Locate the cell with the specified text and output its [x, y] center coordinate. 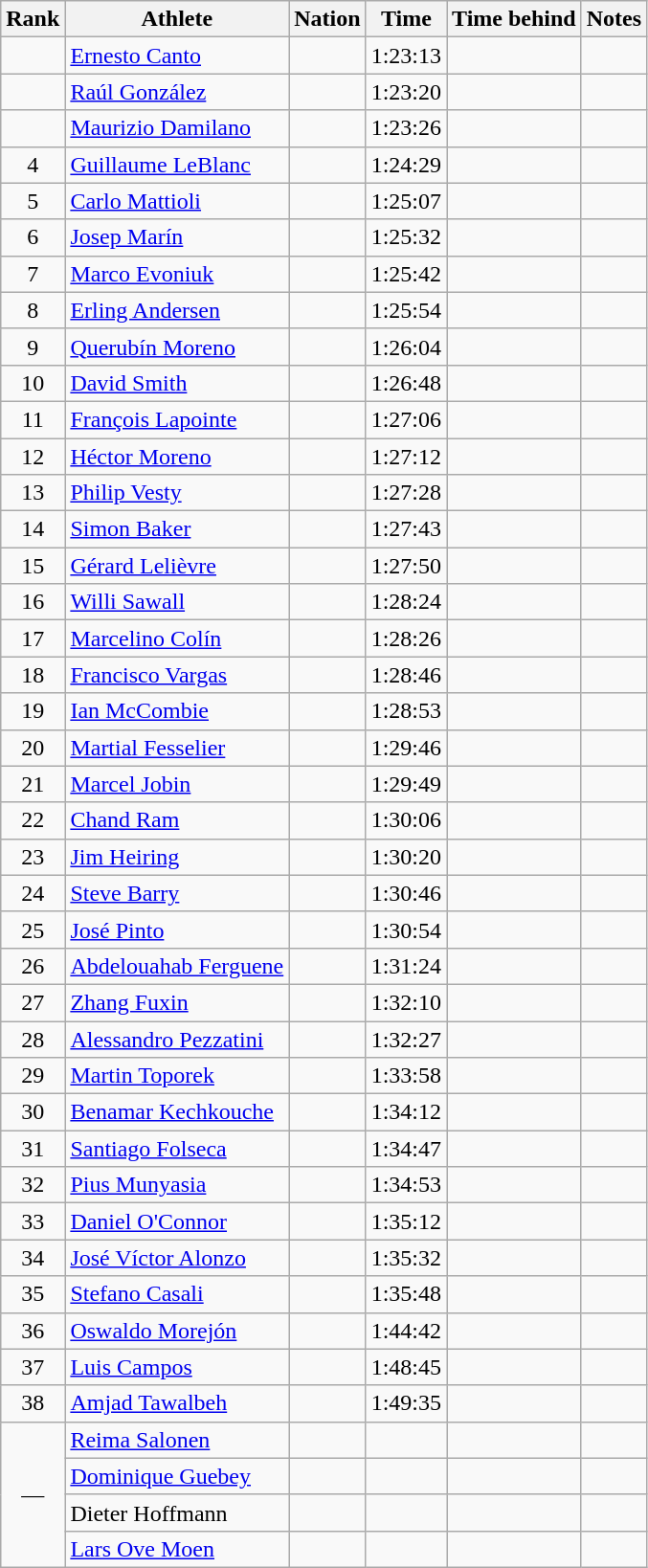
Dieter Hoffmann [177, 1512]
Stefano Casali [177, 1294]
15 [33, 566]
1:28:24 [406, 602]
6 [33, 237]
9 [33, 347]
Marco Evoniuk [177, 274]
1:23:13 [406, 56]
Time behind [515, 19]
Benamar Kechkouche [177, 1112]
16 [33, 602]
11 [33, 419]
28 [33, 1039]
Gérard Lelièvre [177, 566]
Lars Ove Moen [177, 1549]
12 [33, 457]
1:25:32 [406, 237]
Willi Sawall [177, 602]
Ian McCombie [177, 711]
José Víctor Alonzo [177, 1258]
1:23:20 [406, 92]
Martial Fesselier [177, 748]
Notes [614, 19]
1:26:04 [406, 347]
38 [33, 1403]
Philip Vesty [177, 493]
Simon Baker [177, 529]
1:27:43 [406, 529]
31 [33, 1149]
8 [33, 310]
Querubín Moreno [177, 347]
Time [406, 19]
23 [33, 857]
1:27:28 [406, 493]
26 [33, 966]
Héctor Moreno [177, 457]
1:27:12 [406, 457]
1:32:27 [406, 1039]
1:25:54 [406, 310]
Marcelino Colín [177, 638]
35 [33, 1294]
1:24:29 [406, 165]
Rank [33, 19]
1:23:26 [406, 128]
1:34:53 [406, 1185]
Carlo Mattioli [177, 201]
1:35:48 [406, 1294]
Maurizio Damilano [177, 128]
1:25:07 [406, 201]
Athlete [177, 19]
1:44:42 [406, 1331]
18 [33, 675]
1:29:49 [406, 784]
1:26:48 [406, 383]
17 [33, 638]
Luis Campos [177, 1367]
1:28:26 [406, 638]
Amjad Tawalbeh [177, 1403]
Dominique Guebey [177, 1476]
1:48:45 [406, 1367]
30 [33, 1112]
34 [33, 1258]
1:27:50 [406, 566]
1:35:12 [406, 1221]
Guillaume LeBlanc [177, 165]
37 [33, 1367]
José Pinto [177, 930]
Ernesto Canto [177, 56]
Santiago Folseca [177, 1149]
10 [33, 383]
Jim Heiring [177, 857]
Raúl González [177, 92]
19 [33, 711]
25 [33, 930]
33 [33, 1221]
14 [33, 529]
1:30:20 [406, 857]
29 [33, 1076]
1:30:54 [406, 930]
Chand Ram [177, 820]
Josep Marín [177, 237]
— [33, 1494]
4 [33, 165]
1:27:06 [406, 419]
Alessandro Pezzatini [177, 1039]
13 [33, 493]
David Smith [177, 383]
32 [33, 1185]
21 [33, 784]
1:30:46 [406, 893]
Nation [327, 19]
1:32:10 [406, 1002]
1:33:58 [406, 1076]
Zhang Fuxin [177, 1002]
7 [33, 274]
36 [33, 1331]
Pius Munyasia [177, 1185]
Francisco Vargas [177, 675]
22 [33, 820]
Steve Barry [177, 893]
27 [33, 1002]
Erling Andersen [177, 310]
Oswaldo Morejón [177, 1331]
1:30:06 [406, 820]
Martin Toporek [177, 1076]
1:25:42 [406, 274]
Marcel Jobin [177, 784]
1:34:12 [406, 1112]
1:28:46 [406, 675]
5 [33, 201]
20 [33, 748]
1:31:24 [406, 966]
1:28:53 [406, 711]
Reima Salonen [177, 1440]
1:35:32 [406, 1258]
Daniel O'Connor [177, 1221]
24 [33, 893]
François Lapointe [177, 419]
1:29:46 [406, 748]
1:49:35 [406, 1403]
1:34:47 [406, 1149]
Abdelouahab Ferguene [177, 966]
